Scan for the cell matching the given text and deliver its (x, y) coordinate at center. 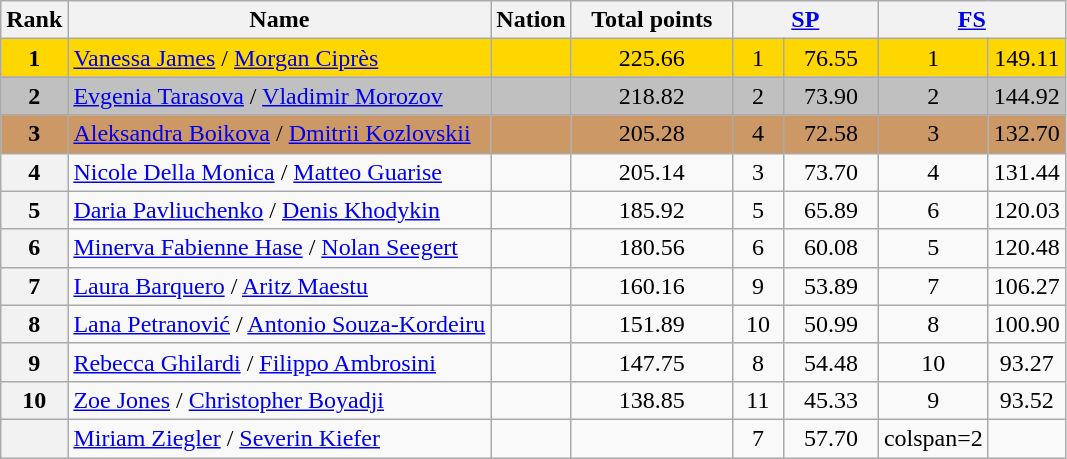
160.16 (652, 286)
Evgenia Tarasova / Vladimir Morozov (280, 96)
54.48 (830, 362)
93.27 (1026, 362)
205.28 (652, 134)
Nicole Della Monica / Matteo Guarise (280, 172)
138.85 (652, 400)
Name (280, 20)
Zoe Jones / Christopher Boyadji (280, 400)
106.27 (1026, 286)
100.90 (1026, 324)
149.11 (1026, 58)
225.66 (652, 58)
218.82 (652, 96)
205.14 (652, 172)
Rank (34, 20)
144.92 (1026, 96)
Vanessa James / Morgan Ciprès (280, 58)
Rebecca Ghilardi / Filippo Ambrosini (280, 362)
Nation (531, 20)
Laura Barquero / Aritz Maestu (280, 286)
Lana Petranović / Antonio Souza-Kordeiru (280, 324)
131.44 (1026, 172)
Minerva Fabienne Hase / Nolan Seegert (280, 248)
53.89 (830, 286)
Total points (652, 20)
FS (972, 20)
57.70 (830, 438)
45.33 (830, 400)
185.92 (652, 210)
60.08 (830, 248)
65.89 (830, 210)
73.70 (830, 172)
11 (758, 400)
151.89 (652, 324)
72.58 (830, 134)
147.75 (652, 362)
Miriam Ziegler / Severin Kiefer (280, 438)
73.90 (830, 96)
180.56 (652, 248)
132.70 (1026, 134)
120.48 (1026, 248)
93.52 (1026, 400)
120.03 (1026, 210)
Aleksandra Boikova / Dmitrii Kozlovskii (280, 134)
colspan=2 (933, 438)
50.99 (830, 324)
Daria Pavliuchenko / Denis Khodykin (280, 210)
SP (805, 20)
76.55 (830, 58)
